Scan for the cell matching the given text and deliver its [x, y] coordinate at center. 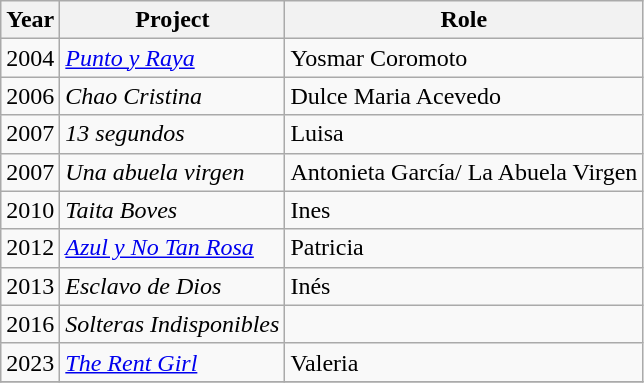
Inés [464, 286]
2016 [30, 324]
Yosmar Coromoto [464, 58]
Azul y No Tan Rosa [172, 248]
2023 [30, 362]
2006 [30, 96]
2004 [30, 58]
2012 [30, 248]
2013 [30, 286]
Taita Boves [172, 210]
Solteras Indisponibles [172, 324]
Year [30, 20]
Ines [464, 210]
Esclavo de Dios [172, 286]
Valeria [464, 362]
13 segundos [172, 134]
Role [464, 20]
Una abuela virgen [172, 172]
Luisa [464, 134]
Punto y Raya [172, 58]
The Rent Girl [172, 362]
Patricia [464, 248]
Chao Cristina [172, 96]
2010 [30, 210]
Project [172, 20]
Antonieta García/ La Abuela Virgen [464, 172]
Dulce Maria Acevedo [464, 96]
